Pinpoint the cell where the given text exists, returning its (X, Y) midpoint coordinate. 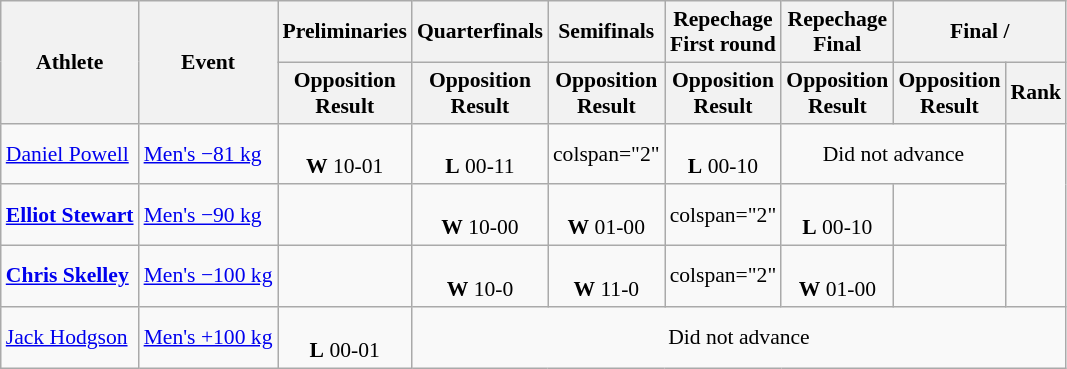
Semifinals (606, 32)
Final / (980, 32)
W 10-00 (480, 216)
Preliminaries (345, 32)
Elliot Stewart (70, 216)
Men's −90 kg (208, 216)
Quarterfinals (480, 32)
W 10-0 (480, 276)
Men's −81 kg (208, 154)
Jack Hodgson (70, 338)
W 11-0 (606, 276)
Athlete (70, 62)
Daniel Powell (70, 154)
Men's −100 kg (208, 276)
Rank (1036, 92)
RepechageFinal (837, 32)
L 00-11 (480, 154)
Chris Skelley (70, 276)
W 10-01 (345, 154)
Men's +100 kg (208, 338)
Event (208, 62)
RepechageFirst round (724, 32)
L 00-01 (345, 338)
